Find where the given text appears and provide that cell's center as (x, y) coordinate. 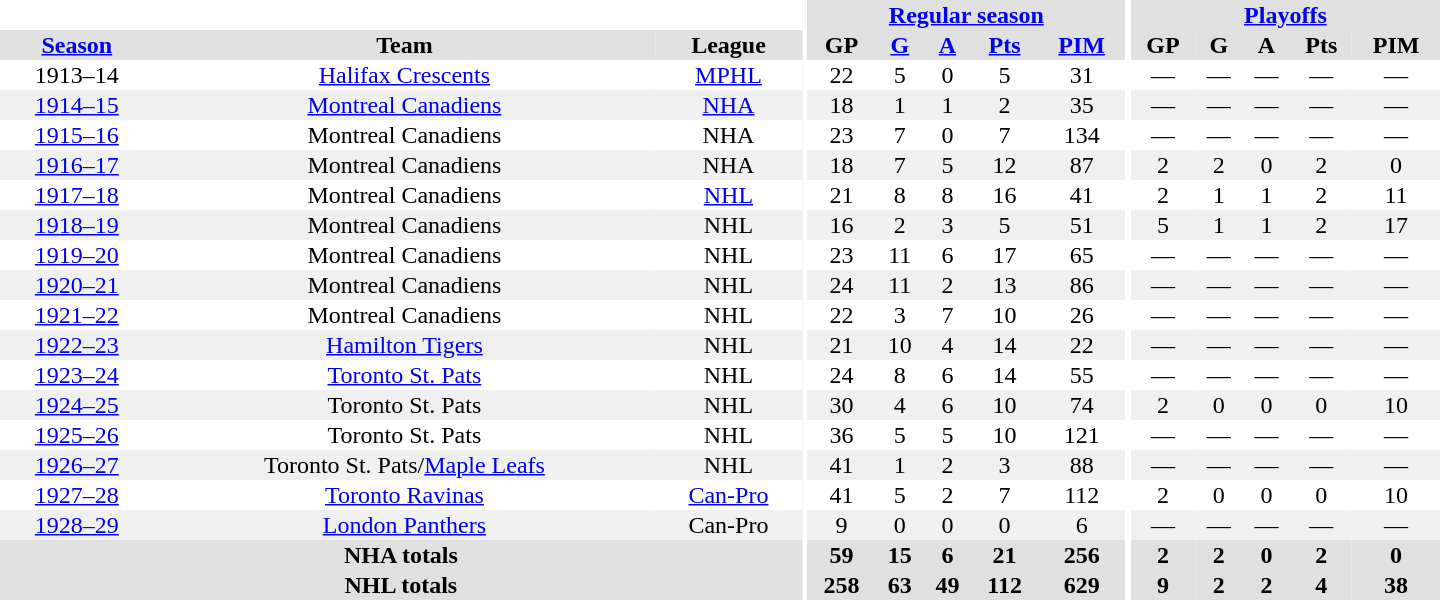
Regular season (966, 15)
1913–14 (77, 75)
35 (1082, 105)
MPHL (728, 75)
30 (842, 405)
86 (1082, 285)
Halifax Crescents (405, 75)
Toronto St. Pats/Maple Leafs (405, 465)
134 (1082, 135)
1920–21 (77, 285)
59 (842, 555)
1928–29 (77, 525)
629 (1082, 585)
NHA totals (401, 555)
1923–24 (77, 375)
13 (1004, 285)
31 (1082, 75)
1919–20 (77, 255)
55 (1082, 375)
15 (900, 555)
256 (1082, 555)
Season (77, 45)
1925–26 (77, 435)
258 (842, 585)
London Panthers (405, 525)
1918–19 (77, 225)
1922–23 (77, 345)
36 (842, 435)
1924–25 (77, 405)
88 (1082, 465)
1917–18 (77, 195)
1921–22 (77, 315)
38 (1396, 585)
Team (405, 45)
49 (948, 585)
63 (900, 585)
1926–27 (77, 465)
51 (1082, 225)
87 (1082, 165)
74 (1082, 405)
Playoffs (1286, 15)
1915–16 (77, 135)
1914–15 (77, 105)
Hamilton Tigers (405, 345)
NHL totals (401, 585)
1927–28 (77, 495)
65 (1082, 255)
121 (1082, 435)
Toronto Ravinas (405, 495)
League (728, 45)
26 (1082, 315)
12 (1004, 165)
1916–17 (77, 165)
